Find where the given text appears and provide that cell's center as [X, Y] coordinate. 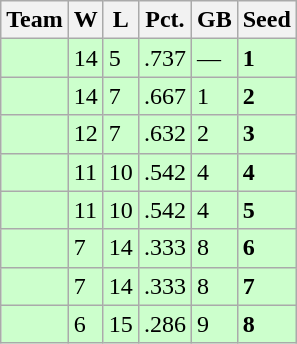
.286 [164, 324]
GB [214, 20]
.667 [164, 96]
Pct. [164, 20]
— [214, 58]
3 [266, 134]
.737 [164, 58]
.632 [164, 134]
9 [214, 324]
15 [120, 324]
Seed [266, 20]
L [120, 20]
Team [35, 20]
W [86, 20]
12 [86, 134]
